From the cell containing the given text, extract its center point as (X, Y) coordinate. 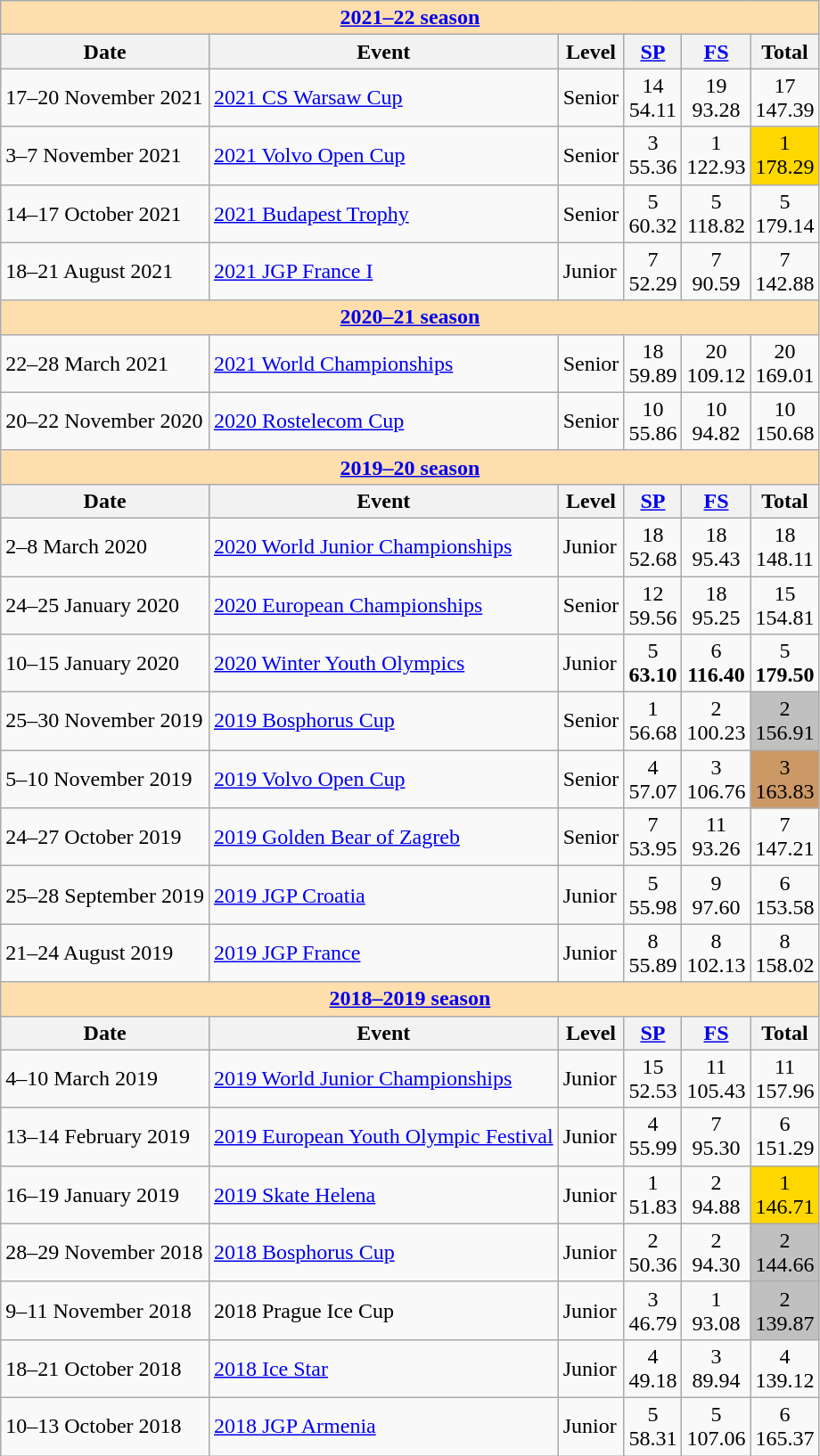
2018 Ice Star (383, 1369)
17–20 November 2021 (105, 98)
2019–20 season (410, 467)
2019 World Junior Championships (383, 1078)
2021 World Championships (383, 364)
18 59.89 (652, 364)
8 55.89 (652, 953)
18 148.11 (784, 547)
5 118.82 (717, 214)
2019 JGP France (383, 953)
6 116.40 (717, 663)
2021–22 season (410, 18)
17 147.39 (784, 98)
2 100.23 (717, 722)
4 55.99 (652, 1137)
9 97.60 (717, 895)
10–13 October 2018 (105, 1426)
5 63.10 (652, 663)
11 105.43 (717, 1078)
2 156.91 (784, 722)
14–17 October 2021 (105, 214)
18–21 October 2018 (105, 1369)
2021 Volvo Open Cup (383, 155)
5 179.50 (784, 663)
7 90.59 (717, 271)
5 107.06 (717, 1426)
18 95.25 (717, 604)
6 153.58 (784, 895)
5–10 November 2019 (105, 779)
2019 Volvo Open Cup (383, 779)
11 93.26 (717, 838)
6 165.37 (784, 1426)
20 109.12 (717, 364)
7 142.88 (784, 271)
1 178.29 (784, 155)
1 146.71 (784, 1194)
2020 European Championships (383, 604)
2021 JGP France I (383, 271)
10 55.86 (652, 421)
4 49.18 (652, 1369)
6 151.29 (784, 1137)
2019 Bosphorus Cup (383, 722)
3 55.36 (652, 155)
1 51.83 (652, 1194)
5 179.14 (784, 214)
9–11 November 2018 (105, 1310)
2 139.87 (784, 1310)
2021 CS Warsaw Cup (383, 98)
2018 Prague Ice Cup (383, 1310)
14 54.11 (652, 98)
11 157.96 (784, 1078)
15 52.53 (652, 1078)
2020 Rostelecom Cup (383, 421)
4 57.07 (652, 779)
1 56.68 (652, 722)
2019 European Youth Olympic Festival (383, 1137)
19 93.28 (717, 98)
25–28 September 2019 (105, 895)
2019 Skate Helena (383, 1194)
13–14 February 2019 (105, 1137)
2 50.36 (652, 1253)
7 95.30 (717, 1137)
2–8 March 2020 (105, 547)
2021 Budapest Trophy (383, 214)
20–22 November 2020 (105, 421)
8 158.02 (784, 953)
22–28 March 2021 (105, 364)
2 94.88 (717, 1194)
24–27 October 2019 (105, 838)
3 89.94 (717, 1369)
7 52.29 (652, 271)
12 59.56 (652, 604)
28–29 November 2018 (105, 1253)
2 94.30 (717, 1253)
2020 World Junior Championships (383, 547)
2020 Winter Youth Olympics (383, 663)
21–24 August 2019 (105, 953)
10 150.68 (784, 421)
3–7 November 2021 (105, 155)
7 147.21 (784, 838)
10–15 January 2020 (105, 663)
5 55.98 (652, 895)
8 102.13 (717, 953)
18 52.68 (652, 547)
2018 JGP Armenia (383, 1426)
25–30 November 2019 (105, 722)
3 106.76 (717, 779)
5 60.32 (652, 214)
18–21 August 2021 (105, 271)
3 163.83 (784, 779)
2019 JGP Croatia (383, 895)
18 95.43 (717, 547)
2 144.66 (784, 1253)
5 58.31 (652, 1426)
2020–21 season (410, 317)
24–25 January 2020 (105, 604)
15 154.81 (784, 604)
1 93.08 (717, 1310)
7 53.95 (652, 838)
1 122.93 (717, 155)
10 94.82 (717, 421)
4 139.12 (784, 1369)
20 169.01 (784, 364)
4–10 March 2019 (105, 1078)
2018–2019 season (410, 999)
2019 Golden Bear of Zagreb (383, 838)
3 46.79 (652, 1310)
2018 Bosphorus Cup (383, 1253)
16–19 January 2019 (105, 1194)
